Capture the cell that displays the provided text and extract its (X, Y) central coordinate. 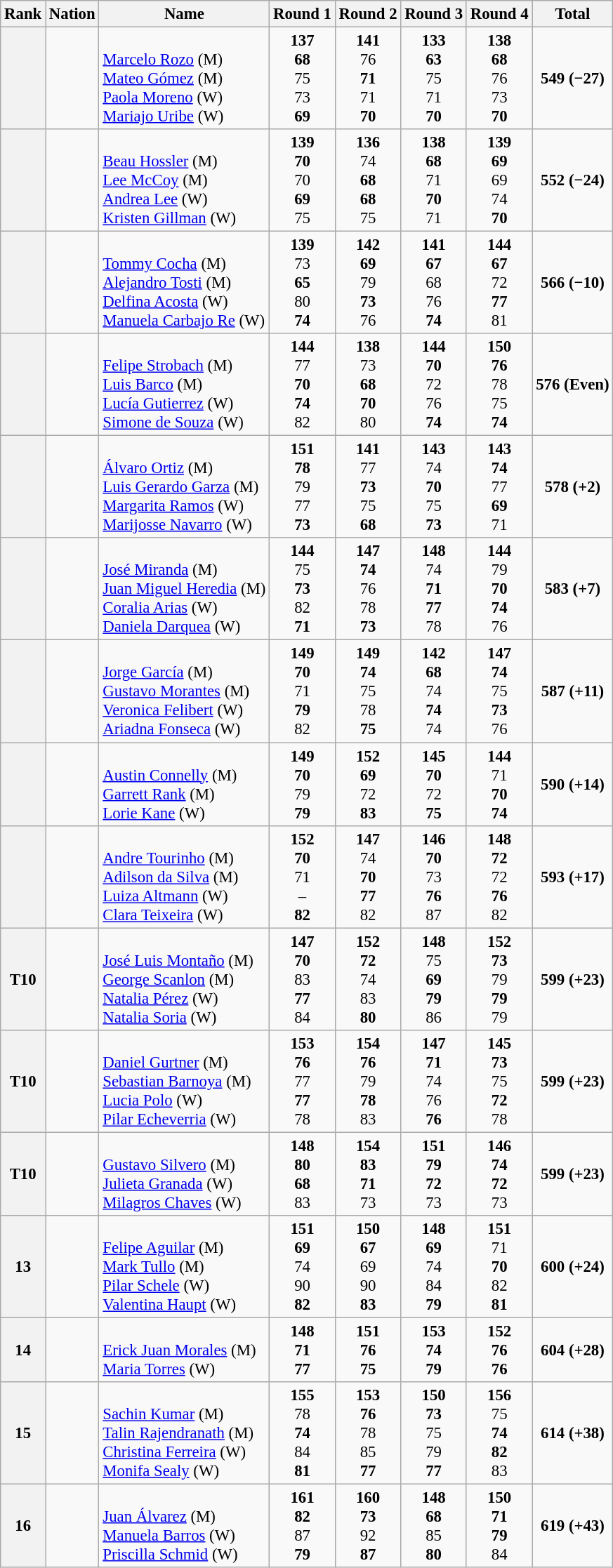
14774767873 (368, 589)
14269797376 (368, 283)
13 (23, 1267)
Felipe Strobach (M)Luis Barco (M)Lucía Gutierrez (W)Simone de Souza (W) (184, 385)
14 (23, 1350)
Tommy Cocha (M)Alejandro Tosti (M)Delfina Acosta (W)Manuela Carbajo Re (W) (184, 283)
578 (+2) (573, 487)
14167687674 (434, 283)
Sachin Kumar (M)Talin Rajendranath (M)Christina Ferreira (W)Monifa Sealy (W) (184, 1433)
Jorge García (M)Gustavo Morantes (M)Veronica Felibert (W)Ariadna Fonseca (W) (184, 691)
14177737568 (368, 487)
Round 1 (303, 14)
Name (184, 14)
Erick Juan Morales (M)Maria Torres (W) (184, 1350)
146747273 (499, 1174)
14268747474 (434, 691)
590 (+14) (573, 785)
1517675 (368, 1350)
151797273 (434, 1174)
14475738271 (303, 589)
604 (+28) (573, 1350)
14874717778 (434, 589)
Felipe Aguilar (M)Mark Tullo (M)Pilar Schele (W)Valentina Haupt (W) (184, 1267)
15675748283 (499, 1433)
Austin Connelly (M)Garrett Rank (M)Lorie Kane (W) (184, 785)
1557874 84 81 (303, 1433)
583 (+7) (573, 589)
13768757369 (303, 79)
145707275 (434, 785)
1477083 77 84 (303, 979)
15273797979 (499, 979)
13674686875 (368, 180)
Juan Álvarez (M)Manuela Barros (W)Priscilla Schmid (W) (184, 1526)
14374776971 (499, 487)
15067699083 (368, 1267)
14374707573 (434, 487)
13363757170 (434, 79)
Beau Hossler (M)Lee McCoy (M)Andrea Lee (W)Kristen Gillman (W) (184, 180)
14774707782 (368, 877)
1527676 (499, 1350)
Round 4 (499, 14)
13868 767370 (499, 79)
1537677 77 78 (303, 1081)
552 (−24) (573, 180)
160739287 (368, 1526)
13973658074 (303, 283)
1516974 90 82 (303, 1267)
José Luis Montaño (M)George Scanlon (M)Natalia Pérez (W)Natalia Soria (W) (184, 979)
152697283 (368, 785)
14875697986 (434, 979)
15 (23, 1433)
144717074 (499, 785)
14869748479 (434, 1267)
566 (−10) (573, 283)
15073757977 (434, 1433)
Marcelo Rozo (M)Mateo Gómez (M)Paola Moreno (W)Mariajo Uribe (W) (184, 79)
14872727682 (499, 877)
Nation (72, 14)
Daniel Gurtner (M)Sebastian Barnoya (M)Lucia Polo (W)Pilar Echeverria (W) (184, 1081)
13970706975 (303, 180)
576 (Even) (573, 385)
1487177 (303, 1350)
14573757278 (499, 1081)
148688580 (434, 1526)
619 (+43) (573, 1526)
Round 2 (368, 14)
150717984 (499, 1526)
1527071 – 82 (303, 877)
Total (573, 14)
600 (+24) (573, 1267)
15171708281 (499, 1267)
14670737687 (434, 877)
Gustavo Silvero (M)Julieta Granada (W)Milagros Chaves (W) (184, 1174)
Rank (23, 14)
Round 3 (434, 14)
14970717982 (303, 691)
14477707482 (303, 385)
1537479 (434, 1350)
614 (+38) (573, 1433)
14467727781 (499, 283)
16 (23, 1526)
15376788577 (368, 1433)
13969697470 (499, 180)
José Miranda (M)Juan Miguel Heredia (M)Coralia Arias (W)Daniela Darquea (W) (184, 589)
154837173 (368, 1174)
549 (−27) (573, 79)
14774757376 (499, 691)
15272748380 (368, 979)
14974757875 (368, 691)
15178797773 (303, 487)
15076787574 (499, 385)
161828779 (303, 1526)
148806883 (303, 1174)
15476797883 (368, 1081)
593 (+17) (573, 877)
Andre Tourinho (M)Adilson da Silva (M)Luiza Altmann (W)Clara Teixeira (W) (184, 877)
Álvaro Ortiz (M)Luis Gerardo Garza (M)Margarita Ramos (W)Marijosse Navarro (W) (184, 487)
149707979 (303, 785)
587 (+11) (573, 691)
14470727674 (434, 385)
13873687080 (368, 385)
14479707476 (499, 589)
14771747676 (434, 1081)
13868717071 (434, 180)
14176717170 (368, 79)
